Find where the given text appears and provide that cell's center as (x, y) coordinate. 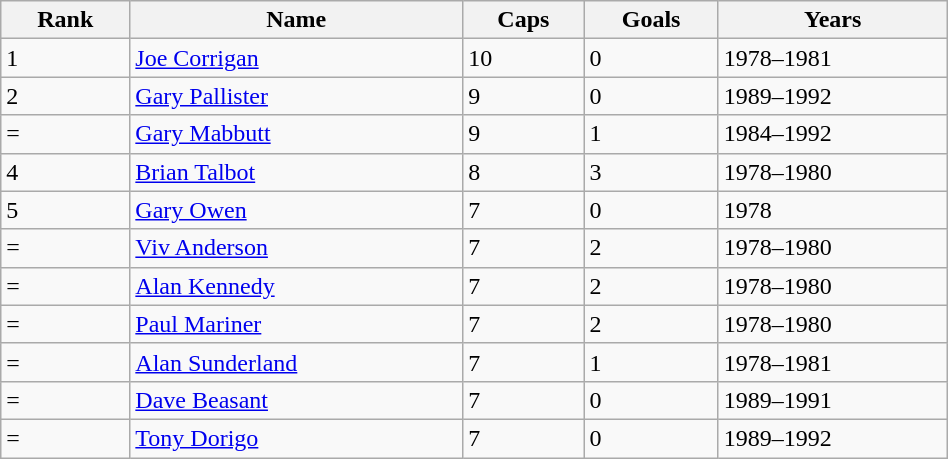
Joe Corrigan (296, 58)
Brian Talbot (296, 172)
Caps (524, 20)
Goals (651, 20)
Gary Mabbutt (296, 134)
8 (524, 172)
Paul Mariner (296, 324)
Alan Sunderland (296, 362)
3 (651, 172)
Name (296, 20)
1984–1992 (832, 134)
10 (524, 58)
Viv Anderson (296, 248)
Gary Owen (296, 210)
Alan Kennedy (296, 286)
1978 (832, 210)
4 (66, 172)
Dave Beasant (296, 400)
1989–1991 (832, 400)
Years (832, 20)
Gary Pallister (296, 96)
5 (66, 210)
Rank (66, 20)
Tony Dorigo (296, 438)
